Identify which cell holds the provided text, then report its [x, y] central coordinate. 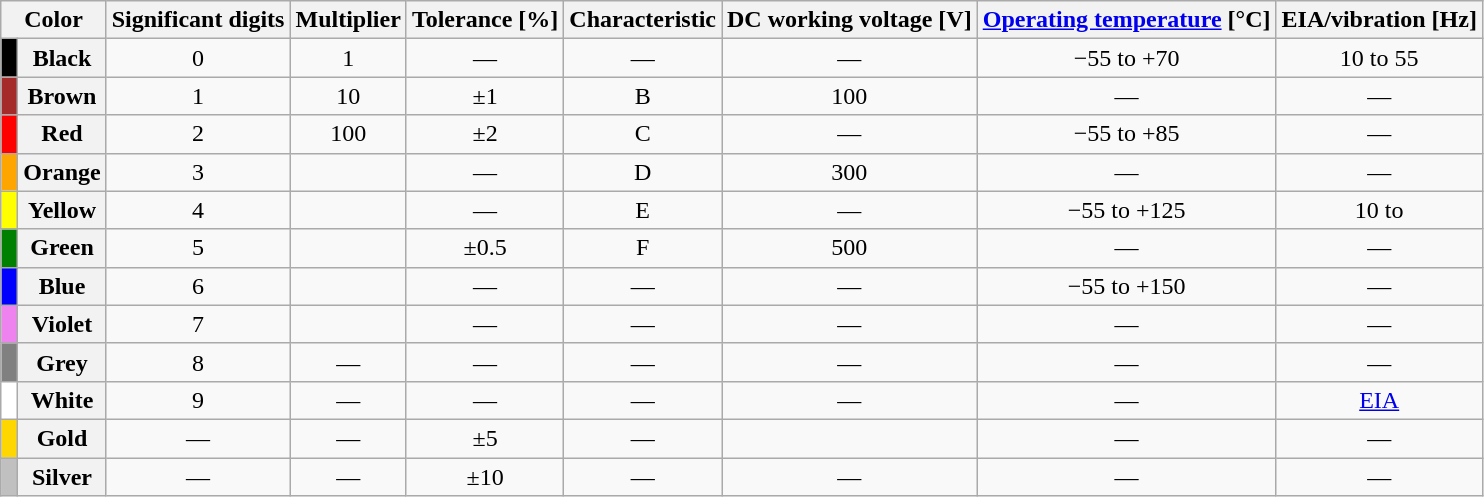
Characteristic [643, 20]
DC working voltage [V] [850, 20]
EIA [1379, 400]
10 [348, 96]
−55 to +85 [1126, 134]
±10 [484, 477]
10 to [1379, 210]
Grey [62, 362]
Red [62, 134]
Silver [62, 477]
F [643, 248]
Violet [62, 324]
2 [198, 134]
White [62, 400]
Brown [62, 96]
Gold [62, 438]
Color [54, 20]
Yellow [62, 210]
Blue [62, 286]
8 [198, 362]
Tolerance [%] [484, 20]
10 to 55 [1379, 58]
−55 to +125 [1126, 210]
0 [198, 58]
Multiplier [348, 20]
4 [198, 210]
−55 to +150 [1126, 286]
Orange [62, 172]
5 [198, 248]
Black [62, 58]
±2 [484, 134]
3 [198, 172]
6 [198, 286]
300 [850, 172]
E [643, 210]
Significant digits [198, 20]
B [643, 96]
500 [850, 248]
C [643, 134]
9 [198, 400]
−55 to +70 [1126, 58]
±0.5 [484, 248]
7 [198, 324]
Green [62, 248]
±5 [484, 438]
EIA/vibration [Hz] [1379, 20]
D [643, 172]
±1 [484, 96]
Operating temperature [°C] [1126, 20]
